For the text-containing cell, return its midpoint in (X, Y) coordinate format. 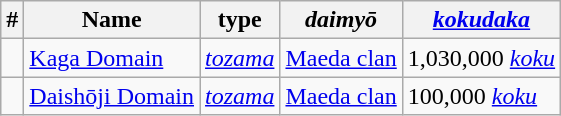
1,030,000 koku (481, 58)
Kaga Domain (112, 58)
daimyō (341, 20)
type (240, 20)
# (12, 20)
Name (112, 20)
100,000 koku (481, 96)
Daishōji Domain (112, 96)
kokudaka (481, 20)
